Pinpoint the cell where the given text exists, returning its [X, Y] midpoint coordinate. 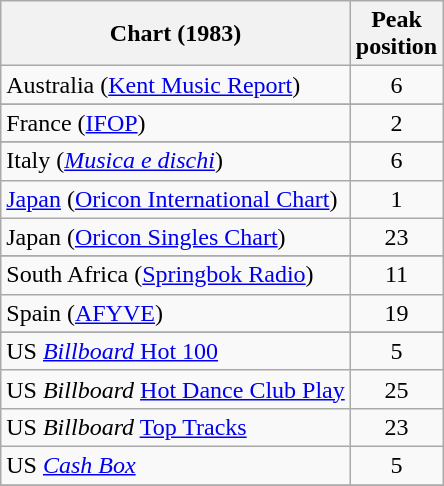
South Africa (Springbok Radio) [176, 275]
France (IFOP) [176, 123]
Chart (1983) [176, 34]
US Billboard Top Tracks [176, 427]
19 [396, 313]
US Billboard Hot Dance Club Play [176, 389]
Australia (Kent Music Report) [176, 85]
Japan (Oricon Singles Chart) [176, 237]
25 [396, 389]
11 [396, 275]
US Billboard Hot 100 [176, 351]
2 [396, 123]
Spain (AFYVE) [176, 313]
Peakposition [396, 34]
Japan (Oricon International Chart) [176, 199]
Italy (Musica e dischi) [176, 161]
US Cash Box [176, 465]
1 [396, 199]
